Locate the cell with the specified text and output its [x, y] center coordinate. 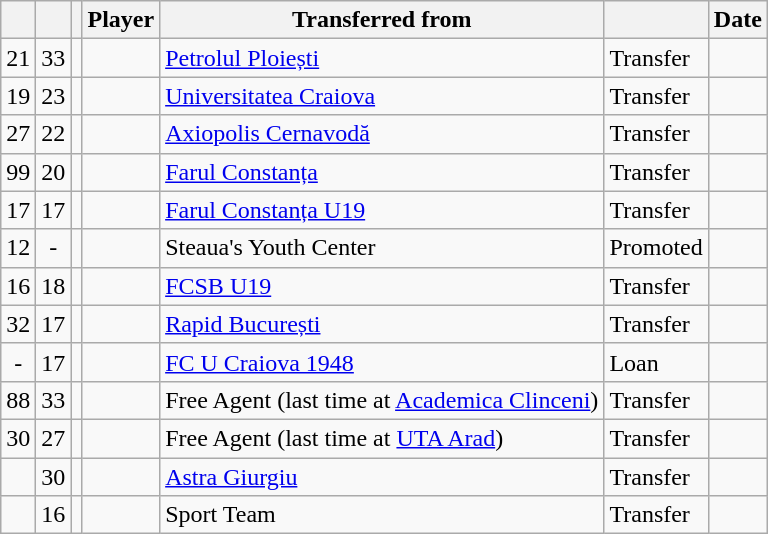
19 [18, 96]
22 [54, 134]
88 [18, 400]
12 [18, 248]
18 [54, 286]
Free Agent (last time at UTA Arad) [382, 438]
Axiopolis Cernavodă [382, 134]
Player [121, 20]
Sport Team [382, 515]
Petrolul Ploiești [382, 58]
Transferred from [382, 20]
FC U Craiova 1948 [382, 362]
21 [18, 58]
99 [18, 172]
Date [738, 20]
Rapid București [382, 324]
Loan [656, 362]
Steaua's Youth Center [382, 248]
32 [18, 324]
Astra Giurgiu [382, 477]
23 [54, 96]
Farul Constanța U19 [382, 210]
Farul Constanța [382, 172]
Universitatea Craiova [382, 96]
Free Agent (last time at Academica Clinceni) [382, 400]
Promoted [656, 248]
20 [54, 172]
FCSB U19 [382, 286]
